Extract the (x, y) coordinate from the center of the cell holding the provided text.  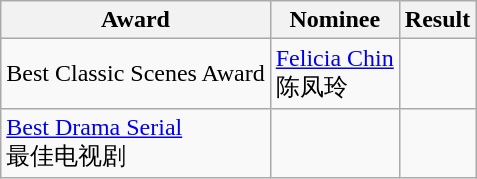
Best Classic Scenes Award (136, 74)
Result (437, 20)
Felicia Chin 陈凤玲 (334, 74)
Nominee (334, 20)
Best Drama Serial 最佳电视剧 (136, 143)
Award (136, 20)
